Detect which cell encompasses the target text, then output its [X, Y] center coordinate. 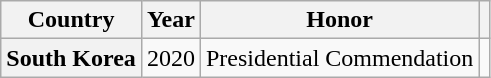
Year [170, 20]
Presidential Commendation [339, 58]
Country [72, 20]
2020 [170, 58]
South Korea [72, 58]
Honor [339, 20]
